Scan for the cell matching the given text and deliver its [X, Y] coordinate at center. 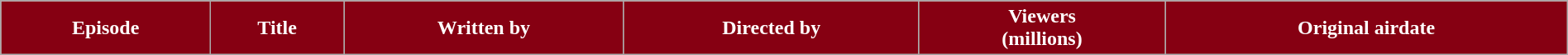
Written by [485, 28]
Episode [106, 28]
Original airdate [1366, 28]
Directed by [771, 28]
Viewers(millions) [1042, 28]
Title [278, 28]
